Determine the (X, Y) coordinate at the center of the cell enclosing the given text.  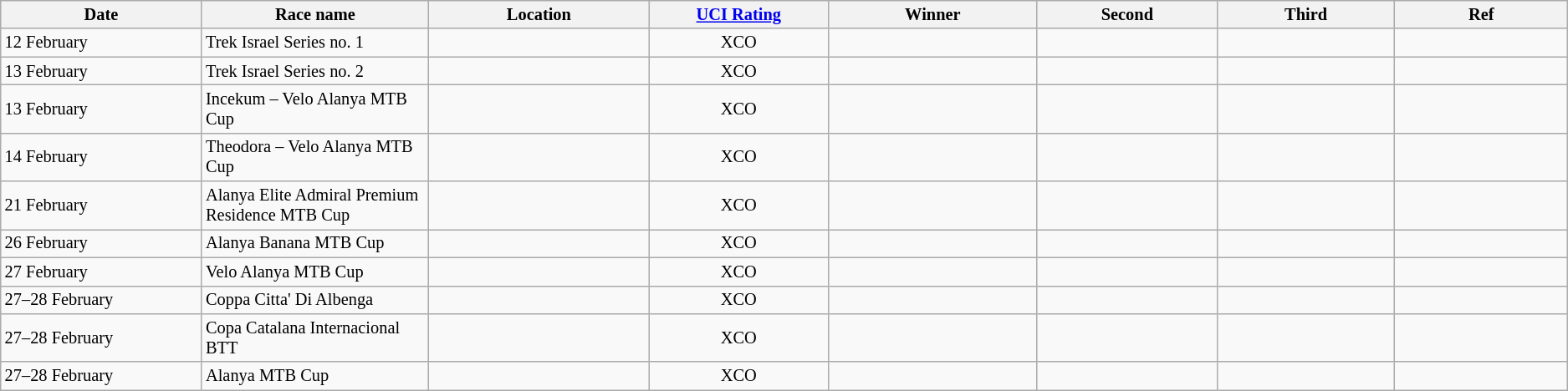
Incekum – Velo Alanya MTB Cup (314, 109)
14 February (101, 157)
Alanya MTB Cup (314, 376)
21 February (101, 206)
Date (101, 14)
Alanya Elite Admiral Premium Residence MTB Cup (314, 206)
Velo Alanya MTB Cup (314, 272)
Ref (1482, 14)
Theodora – Velo Alanya MTB Cup (314, 157)
Alanya Banana MTB Cup (314, 243)
Winner (932, 14)
26 February (101, 243)
Copa Catalana Internacional BTT (314, 338)
Location (539, 14)
Third (1305, 14)
Second (1127, 14)
12 February (101, 43)
Trek Israel Series no. 1 (314, 43)
27 February (101, 272)
UCI Rating (738, 14)
Coppa Citta' Di Albenga (314, 300)
Trek Israel Series no. 2 (314, 71)
Race name (314, 14)
